Provide the (X, Y) coordinate of the cell's center where the given text is located.  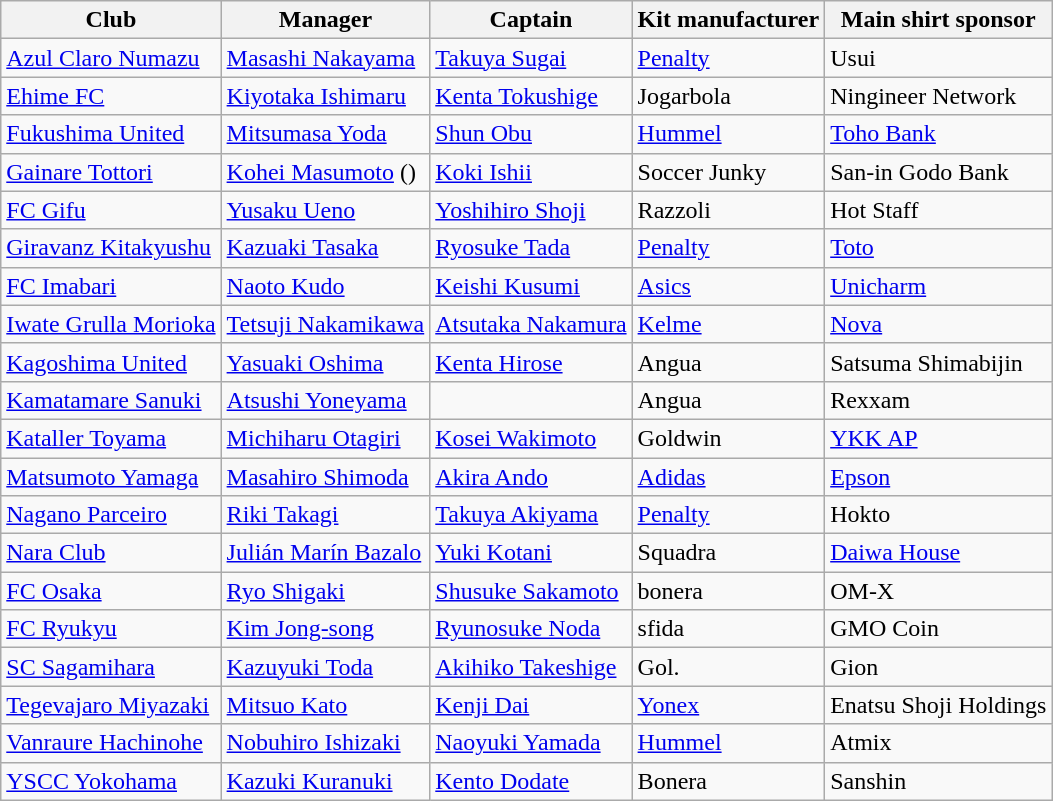
Kagoshima United (111, 362)
Kosei Wakimoto (531, 438)
Riki Takagi (326, 515)
Kento Dodate (531, 781)
Yusaku Ueno (326, 210)
Enatsu Shoji Holdings (938, 705)
Takuya Sugai (531, 58)
Yasuaki Oshima (326, 362)
Squadra (728, 553)
YSCC Yokohama (111, 781)
Daiwa House (938, 553)
bonera (728, 591)
Yonex (728, 705)
Hot Staff (938, 210)
Main shirt sponsor (938, 20)
Soccer Junky (728, 172)
Asics (728, 286)
Matsumoto Yamaga (111, 477)
FC Ryukyu (111, 629)
SC Sagamihara (111, 667)
Nova (938, 324)
Kenji Dai (531, 705)
Tetsuji Nakamikawa (326, 324)
Nobuhiro Ishizaki (326, 743)
Ryo Shigaki (326, 591)
Sanshin (938, 781)
Shusuke Sakamoto (531, 591)
FC Imabari (111, 286)
Ryunosuke Noda (531, 629)
Gion (938, 667)
Naoyuki Yamada (531, 743)
Mitsumasa Yoda (326, 134)
Atmix (938, 743)
Unicharm (938, 286)
Kazuaki Tasaka (326, 248)
Epson (938, 477)
Razzoli (728, 210)
Adidas (728, 477)
Nara Club (111, 553)
Ningineer Network (938, 96)
YKK AP (938, 438)
Toho Bank (938, 134)
Gainare Tottori (111, 172)
Kiyotaka Ishimaru (326, 96)
GMO Coin (938, 629)
Masashi Nakayama (326, 58)
Iwate Grulla Morioka (111, 324)
Kazuki Kuranuki (326, 781)
Captain (531, 20)
Kamatamare Sanuki (111, 400)
Atsutaka Nakamura (531, 324)
Manager (326, 20)
Shun Obu (531, 134)
Rexxam (938, 400)
Vanraure Hachinohe (111, 743)
Keishi Kusumi (531, 286)
Kenta Tokushige (531, 96)
Koki Ishii (531, 172)
Giravanz Kitakyushu (111, 248)
Yuki Kotani (531, 553)
Akihiko Takeshige (531, 667)
Kohei Masumoto () (326, 172)
Masahiro Shimoda (326, 477)
Mitsuo Kato (326, 705)
Azul Claro Numazu (111, 58)
OM-X (938, 591)
Nagano Parceiro (111, 515)
Satsuma Shimabijin (938, 362)
Yoshihiro Shoji (531, 210)
Akira Ando (531, 477)
Fukushima United (111, 134)
FC Gifu (111, 210)
Ehime FC (111, 96)
Kit manufacturer (728, 20)
Kim Jong-song (326, 629)
Gol. (728, 667)
Takuya Akiyama (531, 515)
Ryosuke Tada (531, 248)
Hokto (938, 515)
Jogarbola (728, 96)
Toto (938, 248)
Club (111, 20)
Kelme (728, 324)
Usui (938, 58)
Kenta Hirose (531, 362)
San-in Godo Bank (938, 172)
Michiharu Otagiri (326, 438)
Naoto Kudo (326, 286)
Kazuyuki Toda (326, 667)
Tegevajaro Miyazaki (111, 705)
Atsushi Yoneyama (326, 400)
FC Osaka (111, 591)
sfida (728, 629)
Kataller Toyama (111, 438)
Goldwin (728, 438)
Bonera (728, 781)
Julián Marín Bazalo (326, 553)
